Identify which cell holds the provided text, then report its (X, Y) central coordinate. 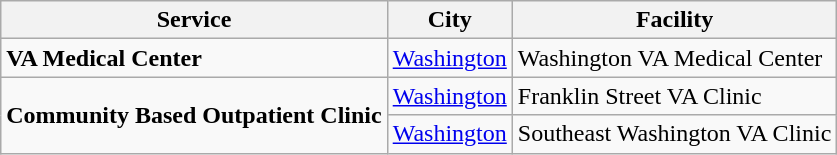
Community Based Outpatient Clinic (194, 115)
Franklin Street VA Clinic (674, 96)
Southeast Washington VA Clinic (674, 134)
Facility (674, 20)
VA Medical Center (194, 58)
City (450, 20)
Washington VA Medical Center (674, 58)
Service (194, 20)
